From the cell containing the given text, extract its center point as (X, Y) coordinate. 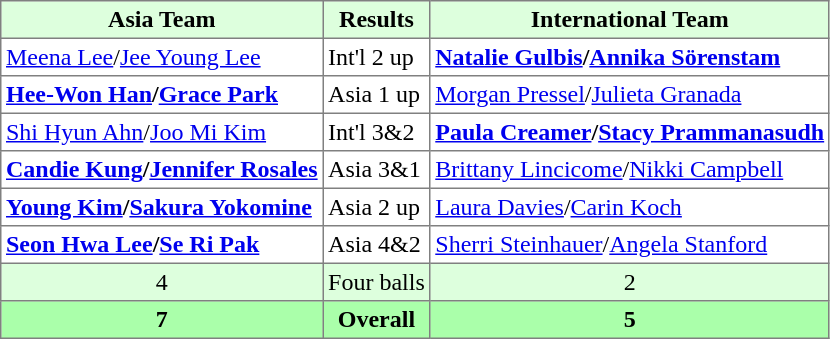
Hee-Won Han/Grace Park (162, 95)
Morgan Pressel/Julieta Granada (630, 95)
Sherri Steinhauer/Angela Stanford (630, 245)
Shi Hyun Ahn/Joo Mi Kim (162, 132)
5 (630, 320)
Asia 4&2 (376, 245)
Candie Kung/Jennifer Rosales (162, 170)
Asia 2 up (376, 207)
Laura Davies/Carin Koch (630, 207)
4 (162, 282)
Four balls (376, 282)
Young Kim/Sakura Yokomine (162, 207)
Results (376, 20)
Natalie Gulbis/Annika Sörenstam (630, 57)
Brittany Lincicome/Nikki Campbell (630, 170)
Overall (376, 320)
Asia 3&1 (376, 170)
7 (162, 320)
International Team (630, 20)
Int'l 3&2 (376, 132)
Meena Lee/Jee Young Lee (162, 57)
Int'l 2 up (376, 57)
Seon Hwa Lee/Se Ri Pak (162, 245)
Asia Team (162, 20)
2 (630, 282)
Asia 1 up (376, 95)
Paula Creamer/Stacy Prammanasudh (630, 132)
